Extract the (X, Y) coordinate from the center of the cell holding the provided text.  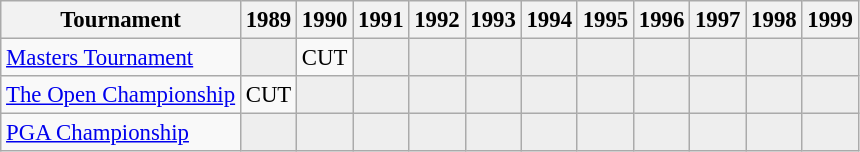
1998 (774, 20)
Masters Tournament (121, 58)
1992 (437, 20)
The Open Championship (121, 95)
1994 (549, 20)
1997 (718, 20)
1996 (661, 20)
1989 (268, 20)
1999 (830, 20)
1991 (381, 20)
1990 (325, 20)
Tournament (121, 20)
PGA Championship (121, 133)
1995 (605, 20)
1993 (493, 20)
